Determine the (x, y) coordinate at the center of the cell enclosing the given text.  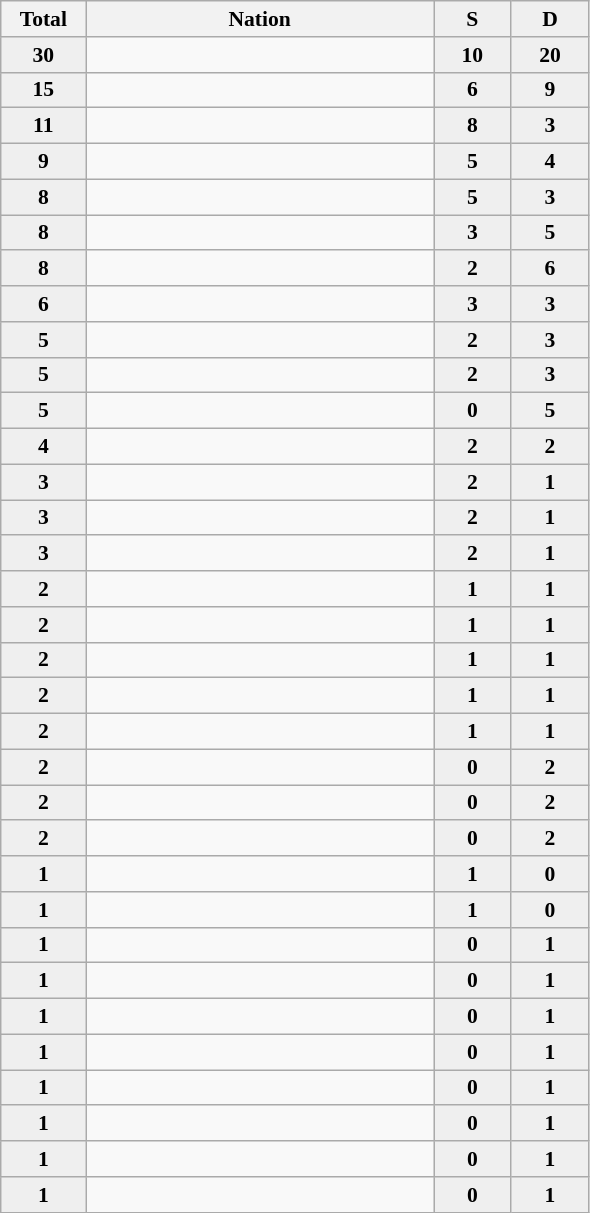
S (473, 19)
11 (44, 126)
Total (44, 19)
10 (473, 55)
D (550, 19)
20 (550, 55)
15 (44, 90)
30 (44, 55)
Nation (260, 19)
